From the cell containing the given text, extract its center point as (x, y) coordinate. 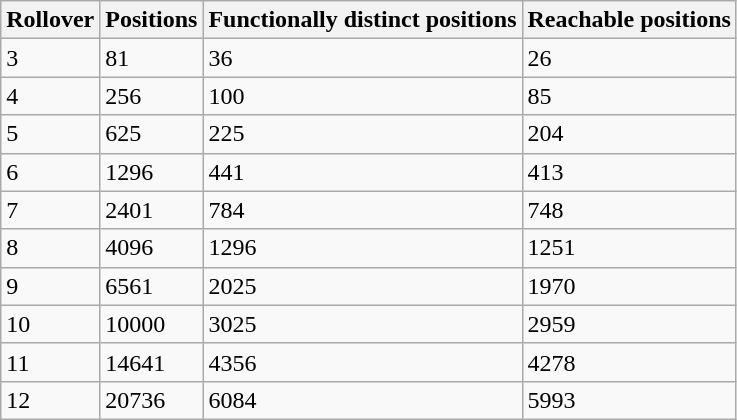
5 (50, 134)
100 (362, 96)
625 (152, 134)
4278 (629, 362)
20736 (152, 400)
4 (50, 96)
5993 (629, 400)
3025 (362, 324)
413 (629, 172)
4356 (362, 362)
748 (629, 210)
14641 (152, 362)
26 (629, 58)
2025 (362, 286)
225 (362, 134)
4096 (152, 248)
Rollover (50, 20)
2959 (629, 324)
7 (50, 210)
1970 (629, 286)
85 (629, 96)
8 (50, 248)
36 (362, 58)
81 (152, 58)
9 (50, 286)
10000 (152, 324)
784 (362, 210)
6561 (152, 286)
6084 (362, 400)
Functionally distinct positions (362, 20)
11 (50, 362)
441 (362, 172)
Positions (152, 20)
256 (152, 96)
12 (50, 400)
204 (629, 134)
1251 (629, 248)
10 (50, 324)
Reachable positions (629, 20)
3 (50, 58)
2401 (152, 210)
6 (50, 172)
